Find where the given text appears and provide that cell's center as (x, y) coordinate. 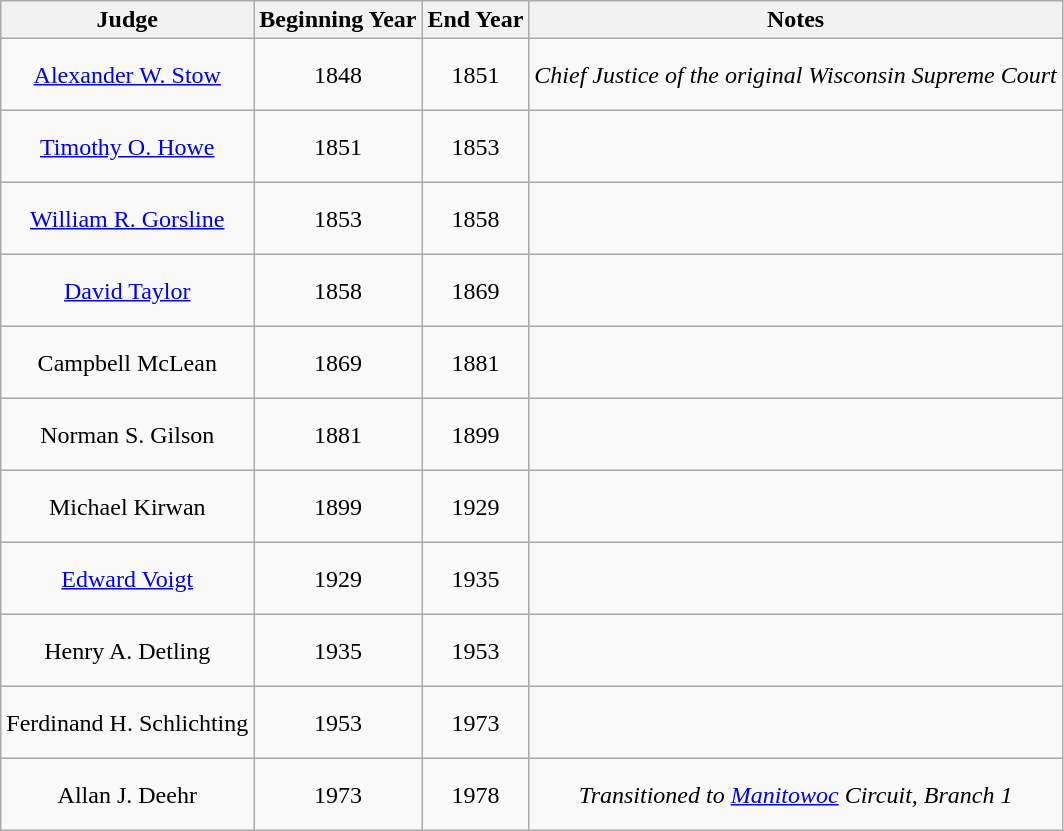
Notes (796, 20)
Norman S. Gilson (128, 435)
Timothy O. Howe (128, 147)
Judge (128, 20)
Transitioned to Manitowoc Circuit, Branch 1 (796, 795)
Henry A. Detling (128, 651)
Edward Voigt (128, 579)
Chief Justice of the original Wisconsin Supreme Court (796, 75)
Allan J. Deehr (128, 795)
End Year (476, 20)
David Taylor (128, 291)
William R. Gorsline (128, 219)
1978 (476, 795)
Beginning Year (338, 20)
1848 (338, 75)
Ferdinand H. Schlichting (128, 723)
Alexander W. Stow (128, 75)
Campbell McLean (128, 363)
Michael Kirwan (128, 507)
